Find where the given text appears and provide that cell's center as [X, Y] coordinate. 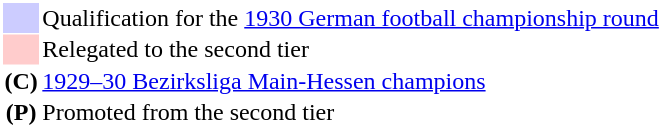
(P) [21, 113]
1929–30 Bezirksliga Main-Hessen champions [351, 81]
Qualification for the 1930 German football championship round [351, 18]
Relegated to the second tier [351, 49]
Promoted from the second tier [351, 113]
(C) [21, 81]
